From the cell containing the given text, extract its center point as (X, Y) coordinate. 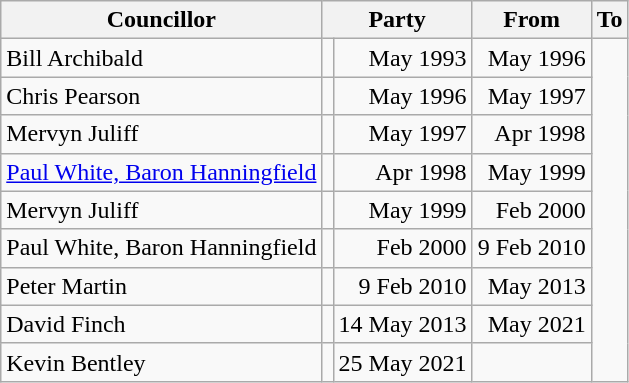
May 1993 (402, 58)
May 2021 (532, 324)
Councillor (162, 20)
To (610, 20)
14 May 2013 (402, 324)
Peter Martin (162, 286)
From (532, 20)
Chris Pearson (162, 96)
25 May 2021 (402, 362)
Kevin Bentley (162, 362)
David Finch (162, 324)
Party (397, 20)
May 2013 (532, 286)
Bill Archibald (162, 58)
